From the cell containing the given text, extract its center point as (X, Y) coordinate. 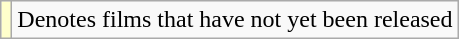
Denotes films that have not yet been released (235, 20)
